From the cell containing the given text, extract its center point as (x, y) coordinate. 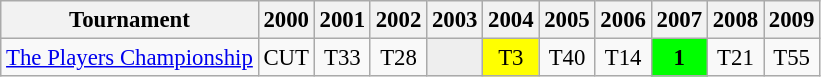
2005 (567, 20)
T28 (398, 58)
2006 (623, 20)
Tournament (130, 20)
2002 (398, 20)
T3 (511, 58)
2004 (511, 20)
1 (679, 58)
2009 (792, 20)
T33 (342, 58)
2000 (286, 20)
2007 (679, 20)
2003 (455, 20)
T40 (567, 58)
2008 (735, 20)
T21 (735, 58)
T14 (623, 58)
CUT (286, 58)
T55 (792, 58)
2001 (342, 20)
The Players Championship (130, 58)
